Return the (x, y) coordinate for the center point of the cell that contains the specified text.  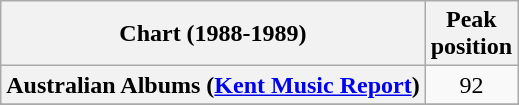
Australian Albums (Kent Music Report) (213, 85)
92 (471, 85)
Peakposition (471, 34)
Chart (1988-1989) (213, 34)
